Determine the (X, Y) coordinate at the center of the cell enclosing the given text.  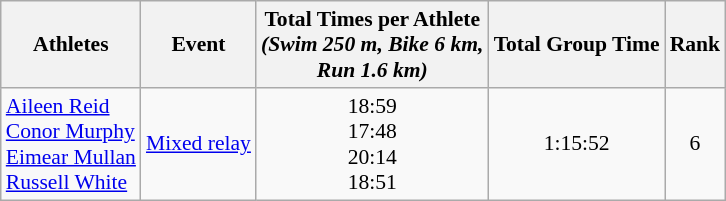
Mixed relay (198, 144)
18:5917:4820:1418:51 (372, 144)
Event (198, 44)
Athletes (71, 44)
Rank (696, 44)
1:15:52 (577, 144)
Total Times per Athlete (Swim 250 m, Bike 6 km, Run 1.6 km) (372, 44)
Aileen ReidConor MurphyEimear MullanRussell White (71, 144)
6 (696, 144)
Total Group Time (577, 44)
